Pinpoint the cell where the given text exists, returning its (x, y) midpoint coordinate. 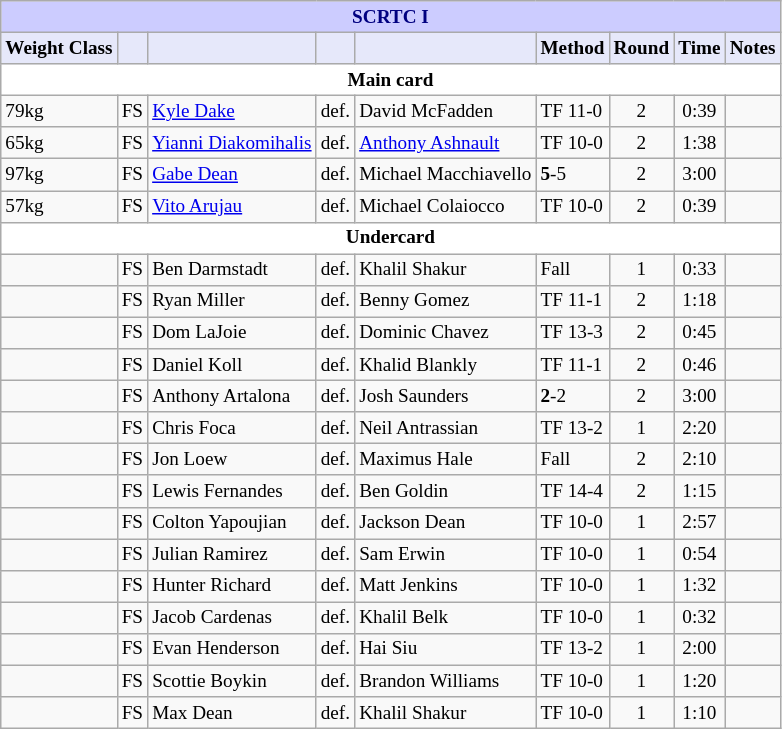
2:10 (700, 460)
Yianni Diakomihalis (232, 143)
Main card (390, 80)
Daniel Koll (232, 365)
Method (572, 48)
Josh Saunders (446, 396)
79kg (59, 111)
Michael Macchiavello (446, 175)
65kg (59, 143)
David McFadden (446, 111)
Maximus Hale (446, 460)
Colton Yapoujian (232, 523)
1:38 (700, 143)
TF 14-4 (572, 491)
Max Dean (232, 713)
Hai Siu (446, 649)
Time (700, 48)
TF 11-0 (572, 111)
Undercard (390, 238)
57kg (59, 206)
2:57 (700, 523)
1:10 (700, 713)
1:15 (700, 491)
2:20 (700, 428)
Anthony Ashnault (446, 143)
Jacob Cardenas (232, 618)
2:00 (700, 649)
SCRTC I (390, 17)
Michael Colaiocco (446, 206)
Ben Goldin (446, 491)
Jon Loew (232, 460)
Ryan Miller (232, 301)
Sam Erwin (446, 554)
Kyle Dake (232, 111)
Notes (752, 48)
Lewis Fernandes (232, 491)
1:18 (700, 301)
Khalid Blankly (446, 365)
Benny Gomez (446, 301)
0:45 (700, 333)
0:54 (700, 554)
Dominic Chavez (446, 333)
5-5 (572, 175)
2-2 (572, 396)
Anthony Artalona (232, 396)
Jackson Dean (446, 523)
0:46 (700, 365)
Neil Antrassian (446, 428)
Chris Foca (232, 428)
Khalil Belk (446, 618)
Evan Henderson (232, 649)
Weight Class (59, 48)
Matt Jenkins (446, 586)
Scottie Boykin (232, 681)
Vito Arujau (232, 206)
Hunter Richard (232, 586)
Brandon Williams (446, 681)
0:32 (700, 618)
Round (642, 48)
Ben Darmstadt (232, 270)
1:20 (700, 681)
Gabe Dean (232, 175)
Julian Ramirez (232, 554)
97kg (59, 175)
TF 13-3 (572, 333)
1:32 (700, 586)
Dom LaJoie (232, 333)
0:33 (700, 270)
